Return (x, y) of the center of cell containing provided text 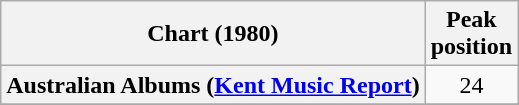
Australian Albums (Kent Music Report) (213, 85)
Peakposition (471, 34)
24 (471, 85)
Chart (1980) (213, 34)
